Scan for the cell matching the given text and deliver its [X, Y] coordinate at center. 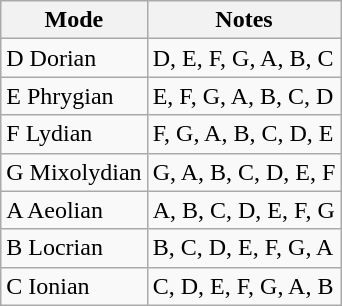
F, G, A, B, C, D, E [244, 134]
D, E, F, G, A, B, C [244, 58]
E Phrygian [74, 96]
G Mixolydian [74, 172]
D Dorian [74, 58]
B Locrian [74, 248]
C Ionian [74, 286]
Notes [244, 20]
A Aeolian [74, 210]
B, C, D, E, F, G, A [244, 248]
G, A, B, C, D, E, F [244, 172]
F Lydian [74, 134]
A, B, C, D, E, F, G [244, 210]
Mode [74, 20]
C, D, E, F, G, A, B [244, 286]
E, F, G, A, B, C, D [244, 96]
